Scan for the cell matching the given text and deliver its (X, Y) coordinate at center. 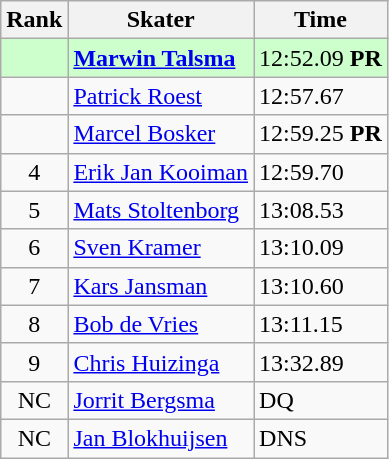
13:11.15 (321, 324)
6 (34, 248)
12:57.67 (321, 96)
Jorrit Bergsma (161, 400)
5 (34, 210)
DQ (321, 400)
4 (34, 172)
DNS (321, 438)
Bob de Vries (161, 324)
13:08.53 (321, 210)
Patrick Roest (161, 96)
Sven Kramer (161, 248)
Marcel Bosker (161, 134)
12:59.70 (321, 172)
13:32.89 (321, 362)
12:59.25 PR (321, 134)
13:10.60 (321, 286)
Time (321, 20)
Skater (161, 20)
13:10.09 (321, 248)
8 (34, 324)
Chris Huizinga (161, 362)
Jan Blokhuijsen (161, 438)
Kars Jansman (161, 286)
Marwin Talsma (161, 58)
7 (34, 286)
9 (34, 362)
Rank (34, 20)
Erik Jan Kooiman (161, 172)
12:52.09 PR (321, 58)
Mats Stoltenborg (161, 210)
